Find where the given text appears and provide that cell's center as (X, Y) coordinate. 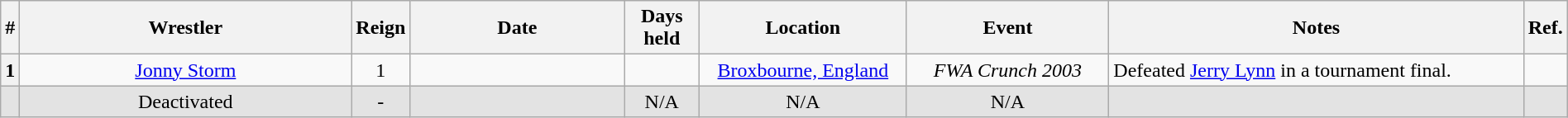
Wrestler (185, 28)
# (10, 28)
Notes (1317, 28)
Deactivated (185, 101)
Date (518, 28)
Defeated Jerry Lynn in a tournament final. (1317, 70)
- (380, 101)
Location (803, 28)
Event (1007, 28)
Jonny Storm (185, 70)
Days held (662, 28)
FWA Crunch 2003 (1007, 70)
Reign (380, 28)
Ref. (1545, 28)
Broxbourne, England (803, 70)
